Identify which cell holds the provided text, then report its (X, Y) central coordinate. 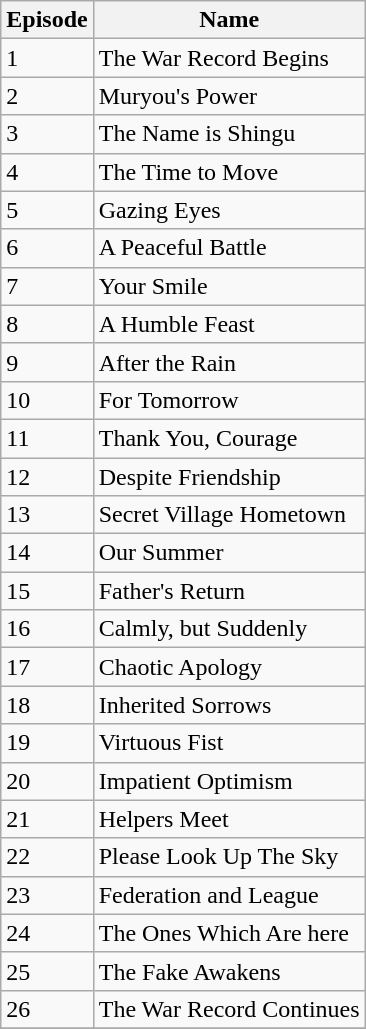
The Time to Move (229, 172)
Inherited Sorrows (229, 705)
Name (229, 20)
Our Summer (229, 553)
7 (47, 286)
2 (47, 96)
The War Record Continues (229, 1009)
Secret Village Hometown (229, 515)
Muryou's Power (229, 96)
Thank You, Courage (229, 438)
22 (47, 857)
19 (47, 743)
25 (47, 971)
3 (47, 134)
Impatient Optimism (229, 781)
1 (47, 58)
9 (47, 362)
14 (47, 553)
A Humble Feast (229, 324)
Despite Friendship (229, 477)
For Tomorrow (229, 400)
15 (47, 591)
A Peaceful Battle (229, 248)
Federation and League (229, 895)
5 (47, 210)
16 (47, 629)
13 (47, 515)
20 (47, 781)
12 (47, 477)
23 (47, 895)
21 (47, 819)
17 (47, 667)
24 (47, 933)
Your Smile (229, 286)
Helpers Meet (229, 819)
The War Record Begins (229, 58)
The Name is Shingu (229, 134)
10 (47, 400)
After the Rain (229, 362)
The Fake Awakens (229, 971)
The Ones Which Are here (229, 933)
Virtuous Fist (229, 743)
Father's Return (229, 591)
Episode (47, 20)
8 (47, 324)
11 (47, 438)
4 (47, 172)
Please Look Up The Sky (229, 857)
18 (47, 705)
Calmly, but Suddenly (229, 629)
Chaotic Apology (229, 667)
6 (47, 248)
Gazing Eyes (229, 210)
26 (47, 1009)
